Search for the cell housing the specified text and yield its [X, Y] center coordinate. 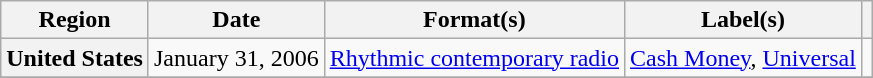
Cash Money, Universal [744, 58]
Label(s) [744, 20]
Rhythmic contemporary radio [474, 58]
Date [236, 20]
Region [75, 20]
Format(s) [474, 20]
January 31, 2006 [236, 58]
United States [75, 58]
